Detect which cell encompasses the target text, then output its [x, y] center coordinate. 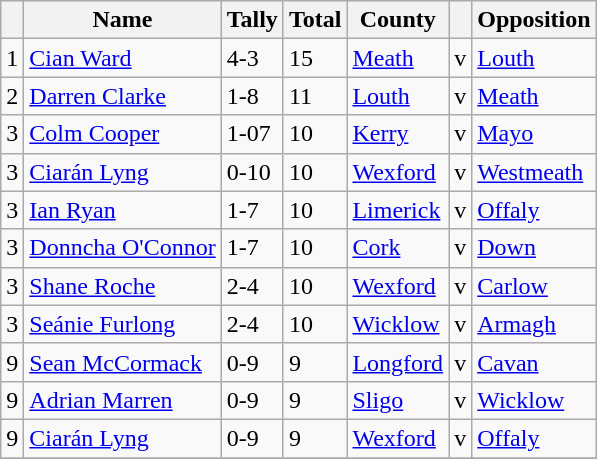
Cian Ward [122, 58]
15 [315, 58]
Carlow [534, 286]
Name [122, 20]
Cavan [534, 362]
County [398, 20]
Shane Roche [122, 286]
Kerry [398, 134]
Cork [398, 248]
Tally [252, 20]
1-07 [252, 134]
Donncha O'Connor [122, 248]
Sean McCormack [122, 362]
Ian Ryan [122, 210]
1 [12, 58]
Armagh [534, 324]
Opposition [534, 20]
Adrian Marren [122, 400]
2 [12, 96]
Westmeath [534, 172]
11 [315, 96]
0-10 [252, 172]
Seánie Furlong [122, 324]
Total [315, 20]
Sligo [398, 400]
Darren Clarke [122, 96]
Mayo [534, 134]
Limerick [398, 210]
Longford [398, 362]
Colm Cooper [122, 134]
1-8 [252, 96]
Down [534, 248]
4-3 [252, 58]
